Identify which cell holds the provided text, then report its [x, y] central coordinate. 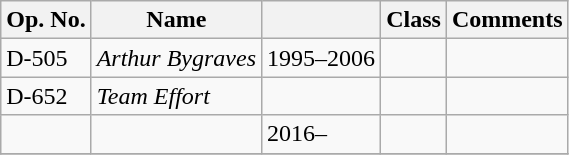
D-505 [46, 58]
1995–2006 [322, 58]
Class [414, 20]
Team Effort [176, 96]
D-652 [46, 96]
Arthur Bygraves [176, 58]
Op. No. [46, 20]
Name [176, 20]
Comments [507, 20]
2016– [322, 134]
